Locate the cell with the specified text and output its [X, Y] center coordinate. 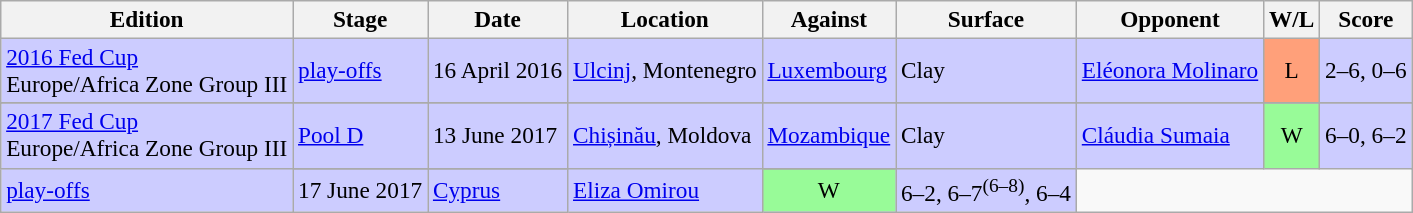
Ulcinj, Montenegro [665, 70]
6–0, 6–2 [1366, 136]
Edition [147, 19]
2016 Fed Cup Europe/Africa Zone Group III [147, 70]
Eliza Omirou [665, 190]
Chișinău, Moldova [665, 136]
Date [498, 19]
13 June 2017 [498, 136]
16 April 2016 [498, 70]
W/L [1292, 19]
Against [829, 19]
Cláudia Sumaia [1170, 136]
Eléonora Molinaro [1170, 70]
Pool D [360, 136]
Luxembourg [829, 70]
Cyprus [498, 190]
Surface [986, 19]
Score [1366, 19]
2–6, 0–6 [1366, 70]
Mozambique [829, 136]
Stage [360, 19]
17 June 2017 [360, 190]
Opponent [1170, 19]
6–2, 6–7(6–8), 6–4 [986, 190]
Location [665, 19]
L [1292, 70]
2017 Fed Cup Europe/Africa Zone Group III [147, 136]
